Locate the cell with the specified text and output its (X, Y) center coordinate. 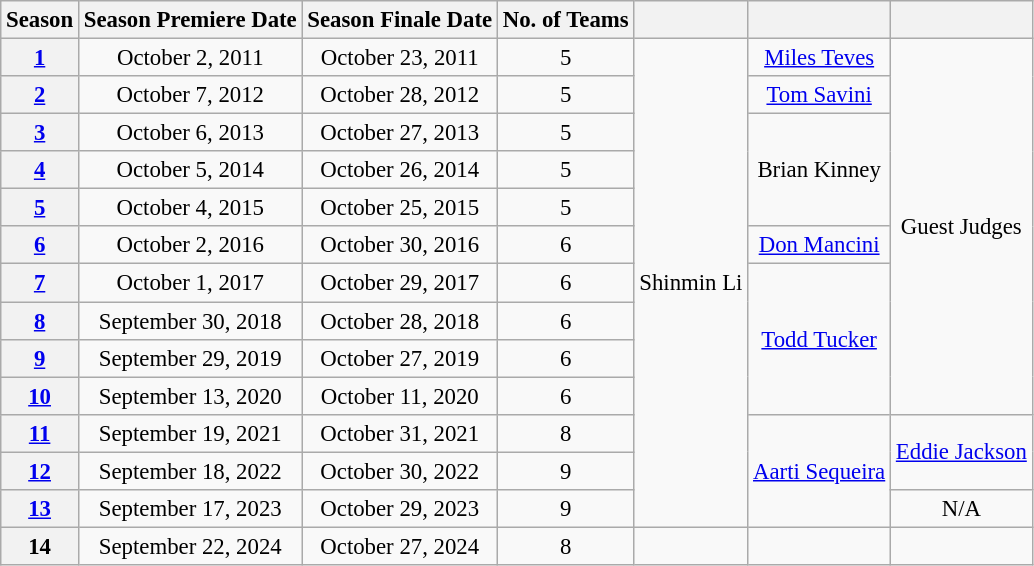
September 22, 2024 (190, 546)
October 29, 2017 (400, 283)
October 27, 2019 (400, 358)
October 5, 2014 (190, 170)
October 11, 2020 (400, 396)
Miles Teves (820, 58)
October 27, 2024 (400, 546)
September 30, 2018 (190, 321)
4 (40, 170)
Season Finale Date (400, 20)
1 (40, 58)
September 13, 2020 (190, 396)
September 19, 2021 (190, 433)
7 (40, 283)
October 27, 2013 (400, 133)
September 29, 2019 (190, 358)
October 23, 2011 (400, 58)
October 31, 2021 (400, 433)
13 (40, 509)
October 29, 2023 (400, 509)
October 25, 2015 (400, 208)
14 (40, 546)
Shinmin Li (691, 284)
Season (40, 20)
October 28, 2018 (400, 321)
Todd Tucker (820, 339)
Tom Savini (820, 95)
10 (40, 396)
October 2, 2016 (190, 245)
No. of Teams (566, 20)
Season Premiere Date (190, 20)
October 26, 2014 (400, 170)
October 2, 2011 (190, 58)
October 6, 2013 (190, 133)
September 18, 2022 (190, 471)
October 1, 2017 (190, 283)
Guest Judges (962, 227)
2 (40, 95)
12 (40, 471)
N/A (962, 509)
Aarti Sequeira (820, 470)
Brian Kinney (820, 170)
October 30, 2016 (400, 245)
October 28, 2012 (400, 95)
October 7, 2012 (190, 95)
October 30, 2022 (400, 471)
October 4, 2015 (190, 208)
11 (40, 433)
Eddie Jackson (962, 452)
3 (40, 133)
Don Mancini (820, 245)
September 17, 2023 (190, 509)
